Find where the given text appears and provide that cell's center as (X, Y) coordinate. 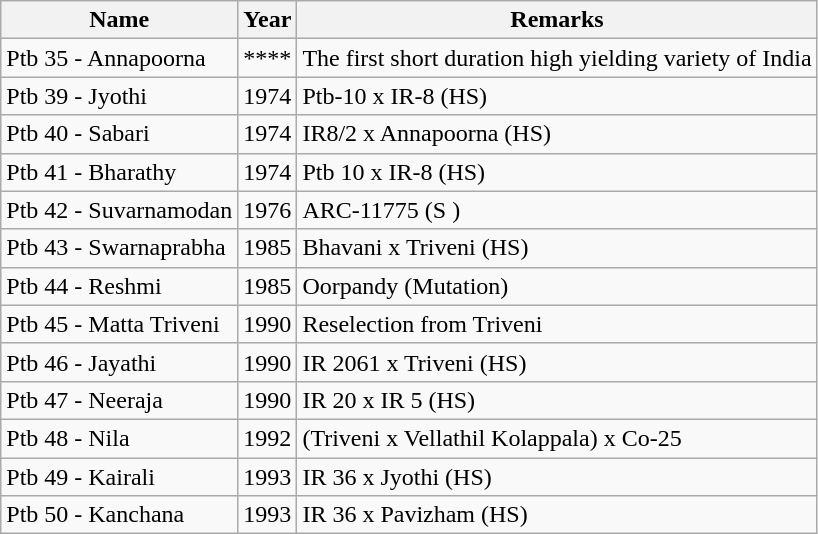
Reselection from Triveni (557, 324)
Ptb 40 - Sabari (120, 134)
IR 36 x Pavizham (HS) (557, 515)
Oorpandy (Mutation) (557, 286)
IR 20 x IR 5 (HS) (557, 400)
Ptb 44 - Reshmi (120, 286)
Ptb 10 x IR-8 (HS) (557, 172)
Ptb 41 - Bharathy (120, 172)
**** (268, 58)
Ptb 39 - Jyothi (120, 96)
Ptb 46 - Jayathi (120, 362)
(Triveni x Vellathil Kolappala) x Co-25 (557, 438)
ARC-11775 (S ) (557, 210)
IR 36 x Jyothi (HS) (557, 477)
IR 2061 x Triveni (HS) (557, 362)
Ptb 35 - Annapoorna (120, 58)
Ptb 47 - Neeraja (120, 400)
Name (120, 20)
IR8/2 x Annapoorna (HS) (557, 134)
Year (268, 20)
Ptb 43 - Swarnaprabha (120, 248)
1976 (268, 210)
Ptb-10 x IR-8 (HS) (557, 96)
The first short duration high yielding variety of India (557, 58)
1992 (268, 438)
Bhavani x Triveni (HS) (557, 248)
Ptb 50 - Kanchana (120, 515)
Remarks (557, 20)
Ptb 42 - Suvarnamodan (120, 210)
Ptb 48 - Nila (120, 438)
Ptb 49 - Kairali (120, 477)
Ptb 45 - Matta Triveni (120, 324)
